Determine the [X, Y] coordinate at the center of the cell enclosing the given text.  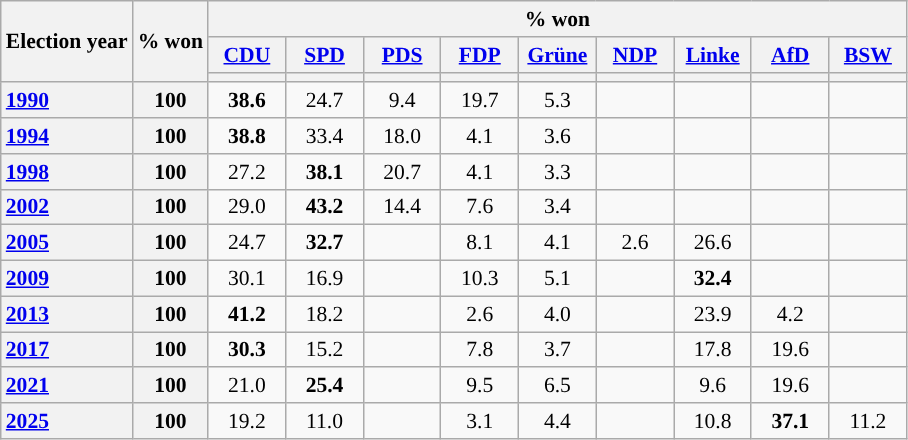
8.1 [480, 243]
10.3 [480, 279]
NDP [635, 55]
1998 [67, 172]
37.1 [790, 421]
9.5 [480, 386]
19.2 [247, 421]
3.7 [558, 350]
2013 [67, 314]
9.4 [402, 101]
3.6 [558, 136]
29.0 [247, 207]
20.7 [402, 172]
PDS [402, 55]
Linke [713, 55]
4.4 [558, 421]
21.0 [247, 386]
FDP [480, 55]
2005 [67, 243]
23.9 [713, 314]
2009 [67, 279]
7.8 [480, 350]
15.2 [325, 350]
25.4 [325, 386]
3.3 [558, 172]
SPD [325, 55]
30.3 [247, 350]
18.2 [325, 314]
1994 [67, 136]
33.4 [325, 136]
18.0 [402, 136]
2002 [67, 207]
14.4 [402, 207]
7.6 [480, 207]
Grüne [558, 55]
5.3 [558, 101]
1990 [67, 101]
38.8 [247, 136]
32.7 [325, 243]
2021 [67, 386]
17.8 [713, 350]
4.0 [558, 314]
32.4 [713, 279]
10.8 [713, 421]
43.2 [325, 207]
11.2 [868, 421]
AfD [790, 55]
CDU [247, 55]
BSW [868, 55]
19.7 [480, 101]
26.6 [713, 243]
38.1 [325, 172]
11.0 [325, 421]
2017 [67, 350]
9.6 [713, 386]
2025 [67, 421]
38.6 [247, 101]
30.1 [247, 279]
3.4 [558, 207]
41.2 [247, 314]
16.9 [325, 279]
3.1 [480, 421]
Election year [67, 42]
6.5 [558, 386]
5.1 [558, 279]
27.2 [247, 172]
4.2 [790, 314]
